Identify which cell holds the provided text, then report its (x, y) central coordinate. 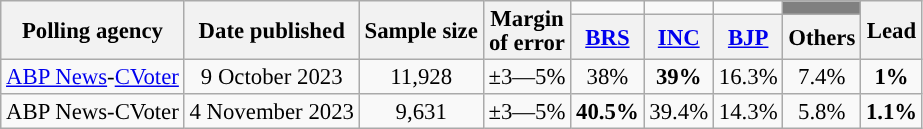
39% (678, 78)
14.3% (748, 112)
1% (892, 78)
7.4% (822, 78)
Polling agency (92, 30)
11,928 (421, 78)
Date published (272, 30)
1.1% (892, 112)
BRS (608, 38)
Sample size (421, 30)
40.5% (608, 112)
39.4% (678, 112)
Lead (892, 30)
9,631 (421, 112)
4 November 2023 (272, 112)
38% (608, 78)
INC (678, 38)
5.8% (822, 112)
16.3% (748, 78)
9 October 2023 (272, 78)
BJP (748, 38)
Marginof error (527, 30)
Others (822, 38)
